Determine the (X, Y) coordinate at the center of the cell enclosing the given text.  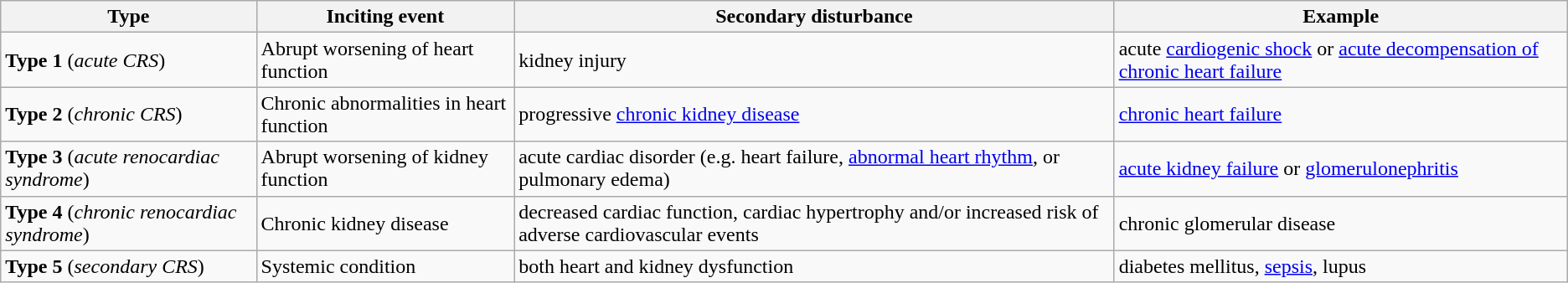
Secondary disturbance (814, 17)
decreased cardiac function, cardiac hypertrophy and/or increased risk of adverse cardiovascular events (814, 223)
Type (129, 17)
Abrupt worsening of heart function (385, 60)
Abrupt worsening of kidney function (385, 169)
kidney injury (814, 60)
Type 5 (secondary CRS) (129, 266)
Inciting event (385, 17)
acute cardiac disorder (e.g. heart failure, abnormal heart rhythm, or pulmonary edema) (814, 169)
progressive chronic kidney disease (814, 114)
Systemic condition (385, 266)
Chronic kidney disease (385, 223)
both heart and kidney dysfunction (814, 266)
Example (1340, 17)
Type 3 (acute renocardiac syndrome) (129, 169)
chronic heart failure (1340, 114)
diabetes mellitus, sepsis, lupus (1340, 266)
chronic glomerular disease (1340, 223)
acute kidney failure or glomerulonephritis (1340, 169)
Type 1 (acute CRS) (129, 60)
Type 4 (chronic renocardiac syndrome) (129, 223)
acute cardiogenic shock or acute decompensation of chronic heart failure (1340, 60)
Type 2 (chronic CRS) (129, 114)
Chronic abnormalities in heart function (385, 114)
